Pinpoint the cell where the given text exists, returning its [X, Y] midpoint coordinate. 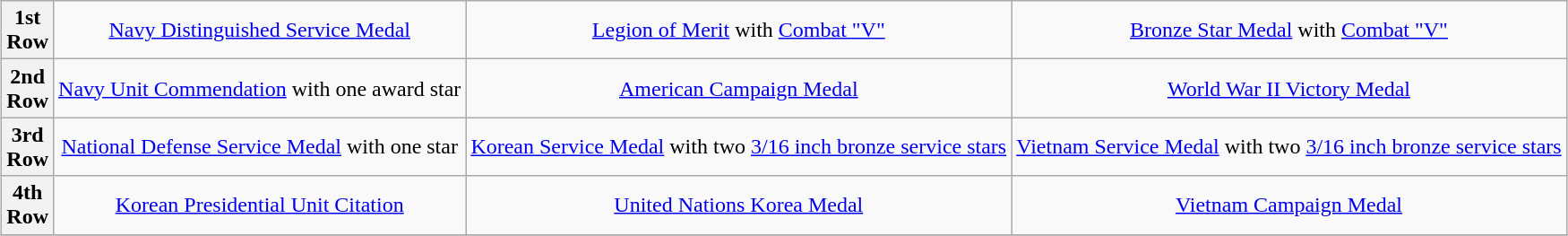
Navy Distinguished Service Medal [260, 31]
National Defense Service Medal with one star [260, 147]
Korean Presidential Unit Citation [260, 205]
1st Row [28, 31]
4th Row [28, 205]
3rd Row [28, 147]
Legion of Merit with Combat "V" [738, 31]
Navy Unit Commendation with one award star [260, 88]
Korean Service Medal with two 3/16 inch bronze service stars [738, 147]
2nd Row [28, 88]
American Campaign Medal [738, 88]
World War II Victory Medal [1288, 88]
Vietnam Campaign Medal [1288, 205]
Vietnam Service Medal with two 3/16 inch bronze service stars [1288, 147]
United Nations Korea Medal [738, 205]
Bronze Star Medal with Combat "V" [1288, 31]
